Provide the [X, Y] coordinate of the cell's center where the given text is located.  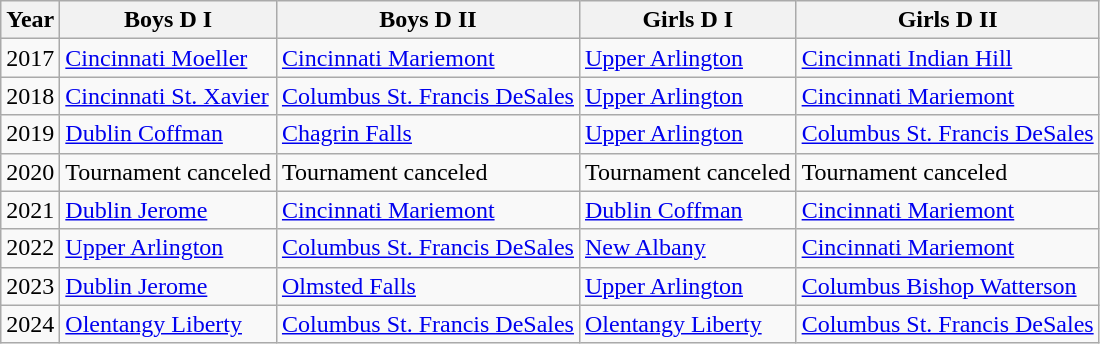
2017 [30, 58]
2023 [30, 286]
Olmsted Falls [428, 286]
New Albany [688, 248]
2020 [30, 172]
Columbus Bishop Watterson [948, 286]
Year [30, 20]
2018 [30, 96]
Girls D II [948, 20]
2022 [30, 248]
Cincinnati Moeller [168, 58]
Chagrin Falls [428, 134]
Boys D II [428, 20]
Cincinnati St. Xavier [168, 96]
Cincinnati Indian Hill [948, 58]
2024 [30, 324]
2019 [30, 134]
2021 [30, 210]
Boys D I [168, 20]
Girls D I [688, 20]
